Return the (X, Y) coordinate for the center point of the cell that contains the specified text.  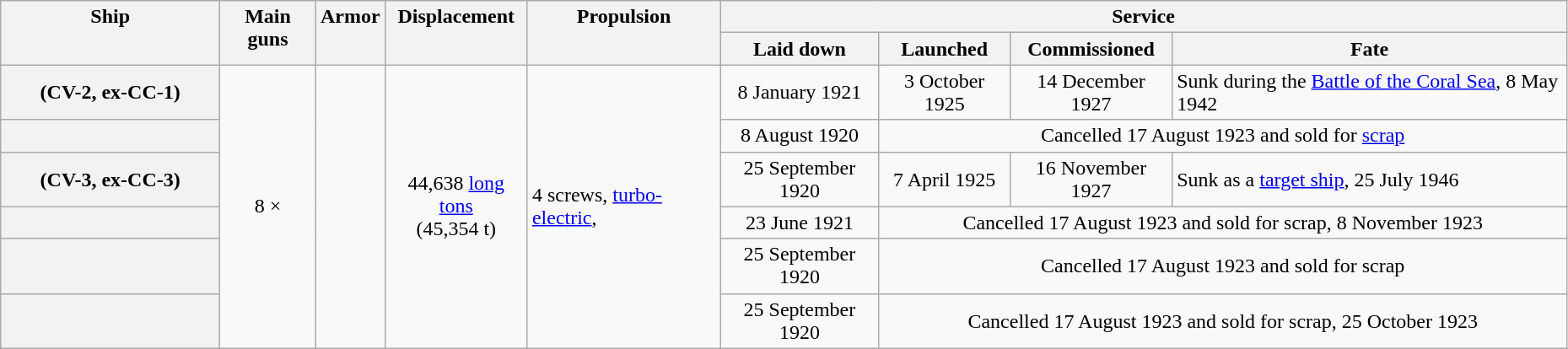
8 January 1921 (800, 93)
Laid down (800, 49)
16 November 1927 (1091, 179)
Commissioned (1091, 49)
(CV-3, ex-CC-3) (110, 179)
Propulsion (623, 33)
Sunk during the Battle of the Coral Sea, 8 May 1942 (1370, 93)
8 August 1920 (800, 136)
44,638 long tons(45,354 t) (455, 207)
3 October 1925 (945, 93)
Armor (350, 33)
Cancelled 17 August 1923 and sold for scrap, 25 October 1923 (1223, 320)
23 June 1921 (800, 223)
Ship (110, 33)
4 screws, turbo-electric, (623, 207)
Fate (1370, 49)
7 April 1925 (945, 179)
14 December 1927 (1091, 93)
Sunk as a target ship, 25 July 1946 (1370, 179)
Main guns (268, 33)
(CV-2, ex-CC-1) (110, 93)
Service (1144, 17)
Displacement (455, 33)
Cancelled 17 August 1923 and sold for scrap, 8 November 1923 (1223, 223)
Launched (945, 49)
8 × (268, 207)
